Provide the (x, y) coordinate of the cell's center where the given text is located.  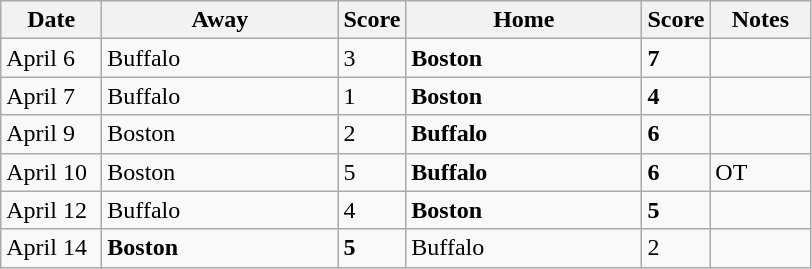
Notes (760, 20)
3 (372, 58)
April 7 (52, 96)
Date (52, 20)
OT (760, 172)
April 9 (52, 134)
Away (220, 20)
April 10 (52, 172)
Home (524, 20)
7 (676, 58)
April 12 (52, 210)
1 (372, 96)
April 6 (52, 58)
April 14 (52, 248)
